Extract the (x, y) coordinate from the center of the cell holding the provided text.  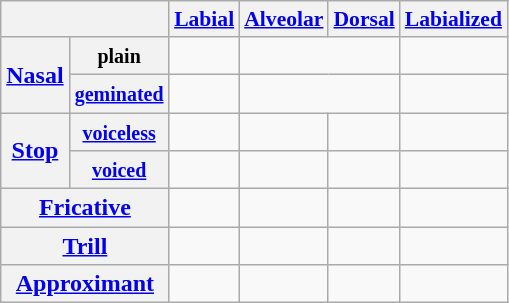
Fricative (85, 208)
plain (119, 55)
Dorsal (364, 19)
Labial (204, 19)
Approximant (85, 284)
Labialized (454, 19)
Alveolar (284, 19)
voiceless (119, 131)
voiced (119, 170)
Stop (35, 150)
Trill (85, 246)
geminated (119, 93)
Nasal (35, 74)
